Scan for the cell matching the given text and deliver its (x, y) coordinate at center. 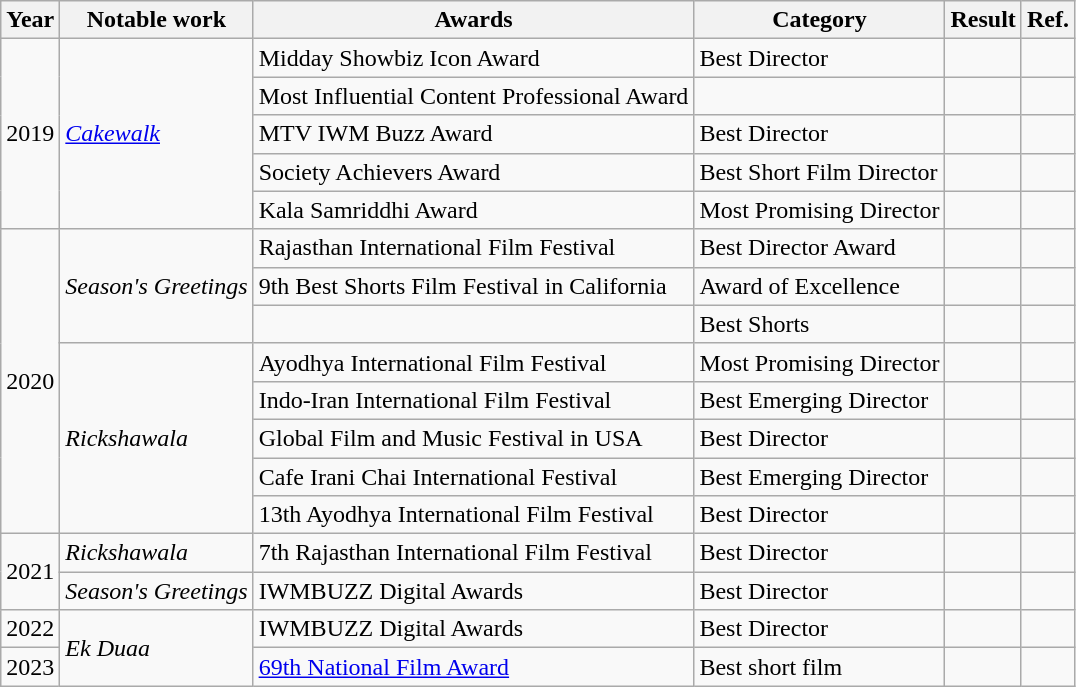
7th Rajasthan International Film Festival (474, 553)
Category (820, 20)
Indo-Iran International Film Festival (474, 400)
9th Best Shorts Film Festival in California (474, 286)
69th National Film Award (474, 667)
MTV IWM Buzz Award (474, 134)
2022 (30, 629)
2019 (30, 134)
Ek Duaa (156, 648)
Award of Excellence (820, 286)
Result (983, 20)
Ref. (1048, 20)
2020 (30, 381)
Global Film and Music Festival in USA (474, 438)
Midday Showbiz Icon Award (474, 58)
Best Short Film Director (820, 172)
2021 (30, 572)
Most Influential Content Professional Award (474, 96)
Kala Samriddhi Award (474, 210)
13th Ayodhya International Film Festival (474, 515)
Cakewalk (156, 134)
Rajasthan International Film Festival (474, 248)
Awards (474, 20)
Best Director Award (820, 248)
Best Shorts (820, 324)
Notable work (156, 20)
Year (30, 20)
Best short film (820, 667)
Ayodhya International Film Festival (474, 362)
Cafe Irani Chai International Festival (474, 477)
2023 (30, 667)
Society Achievers Award (474, 172)
